Locate the cell with the specified text and output its (X, Y) center coordinate. 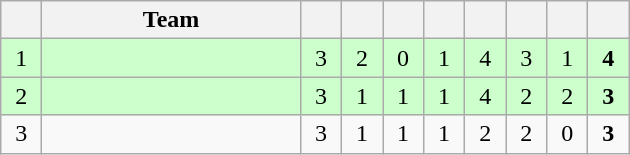
Team (172, 20)
